Output the (X, Y) coordinate of the center of the cell containing the given text.  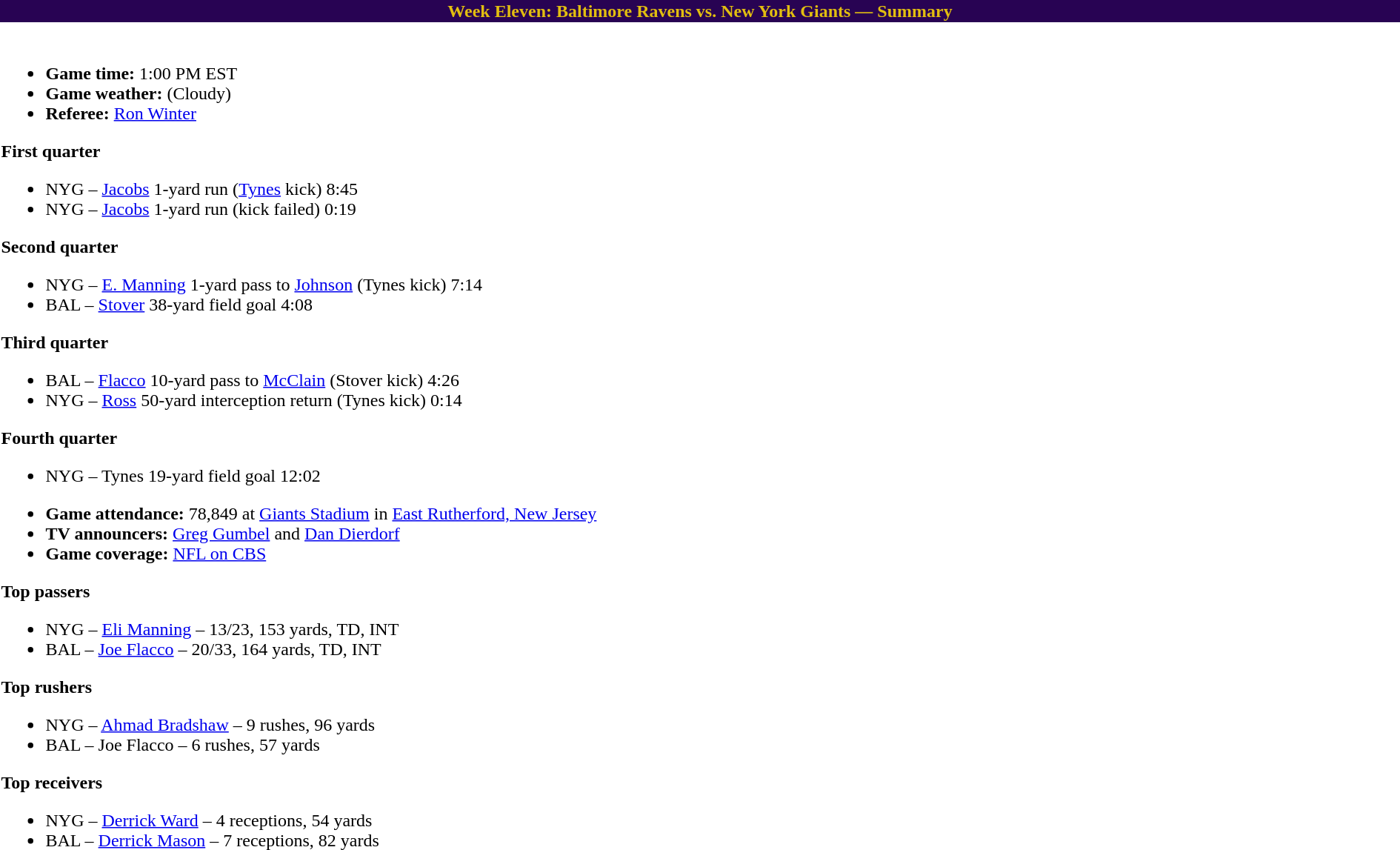
Week Eleven: Baltimore Ravens vs. New York Giants — Summary (700, 11)
